For the text-containing cell, return its midpoint in [x, y] coordinate format. 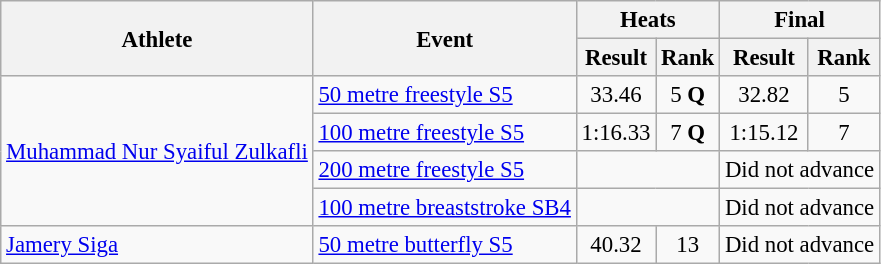
5 [844, 95]
33.46 [616, 95]
100 metre breaststroke SB4 [444, 208]
200 metre freestyle S5 [444, 170]
Jamery Siga [157, 245]
40.32 [616, 245]
1:15.12 [764, 133]
5 Q [688, 95]
Athlete [157, 38]
Final [800, 20]
7 Q [688, 133]
1:16.33 [616, 133]
50 metre freestyle S5 [444, 95]
Heats [648, 20]
13 [688, 245]
7 [844, 133]
Muhammad Nur Syaiful Zulkafli [157, 151]
100 metre freestyle S5 [444, 133]
32.82 [764, 95]
50 metre butterfly S5 [444, 245]
Event [444, 38]
